Return [x, y] of the center of cell containing provided text 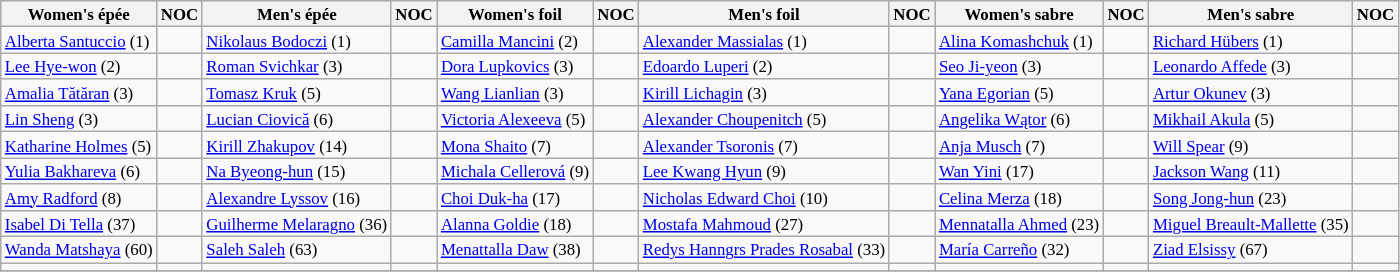
Kirill Lichagin (3) [764, 93]
Lucian Ciovică (6) [296, 119]
Women's épée [79, 14]
Mostafa Mahmoud (27) [764, 224]
Camilla Mancini (2) [515, 40]
Artur Okunev (3) [1251, 93]
Men's sabre [1251, 14]
Choi Duk-ha (17) [515, 197]
Edoardo Luperi (2) [764, 66]
Nicholas Edward Choi (10) [764, 197]
Tomasz Kruk (5) [296, 93]
Amy Radford (8) [79, 197]
Alexander Massialas (1) [764, 40]
Men's foil [764, 14]
Kirill Zhakupov (14) [296, 145]
Mona Shaito (7) [515, 145]
Celina Merza (18) [1020, 197]
Dora Lupkovics (3) [515, 66]
Amalia Tătăran (3) [79, 93]
Michala Cellerová (9) [515, 171]
Miguel Breault-Mallette (35) [1251, 224]
Yulia Bakhareva (6) [79, 171]
Guilherme Melaragno (36) [296, 224]
Alina Komashchuk (1) [1020, 40]
Menattalla Daw (38) [515, 250]
Lee Hye-won (2) [79, 66]
Nikolaus Bodoczi (1) [296, 40]
Women's sabre [1020, 14]
Yana Egorian (5) [1020, 93]
Women's foil [515, 14]
Na Byeong-hun (15) [296, 171]
Leonardo Affede (3) [1251, 66]
Redys Hanngrs Prades Rosabal (33) [764, 250]
Victoria Alexeeva (5) [515, 119]
Anja Musch (7) [1020, 145]
Richard Hübers (1) [1251, 40]
Seo Ji-yeon (3) [1020, 66]
Alexander Choupenitch (5) [764, 119]
Mennatalla Ahmed (23) [1020, 224]
Lin Sheng (3) [79, 119]
Wanda Matshaya (60) [79, 250]
Katharine Holmes (5) [79, 145]
Song Jong-hun (23) [1251, 197]
Wan Yini (17) [1020, 171]
María Carreño (32) [1020, 250]
Jackson Wang (11) [1251, 171]
Saleh Saleh (63) [296, 250]
Lee Kwang Hyun (9) [764, 171]
Roman Svichkar (3) [296, 66]
Angelika Wątor (6) [1020, 119]
Alexander Tsoronis (7) [764, 145]
Mikhail Akula (5) [1251, 119]
Men's épée [296, 14]
Wang Lianlian (3) [515, 93]
Alexandre Lyssov (16) [296, 197]
Ziad Elsissy (67) [1251, 250]
Alanna Goldie (18) [515, 224]
Will Spear (9) [1251, 145]
Isabel Di Tella (37) [79, 224]
Alberta Santuccio (1) [79, 40]
